For the text-containing cell, return its midpoint in [x, y] coordinate format. 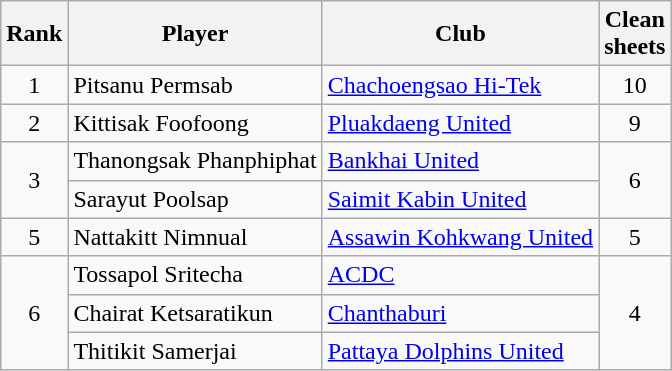
Rank [34, 34]
9 [635, 123]
2 [34, 123]
Player [195, 34]
Chachoengsao Hi-Tek [460, 85]
Assawin Kohkwang United [460, 237]
Bankhai United [460, 161]
Pattaya Dolphins United [460, 351]
Thanongsak Phanphiphat [195, 161]
Nattakitt Nimnual [195, 237]
Chanthaburi [460, 313]
Kittisak Foofoong [195, 123]
3 [34, 180]
Saimit Kabin United [460, 199]
Chairat Ketsaratikun [195, 313]
1 [34, 85]
ACDC [460, 275]
4 [635, 313]
Pluakdaeng United [460, 123]
Tossapol Sritecha [195, 275]
Sarayut Poolsap [195, 199]
Pitsanu Permsab [195, 85]
Thitikit Samerjai [195, 351]
Club [460, 34]
Cleansheets [635, 34]
10 [635, 85]
